Detect which cell encompasses the target text, then output its (X, Y) center coordinate. 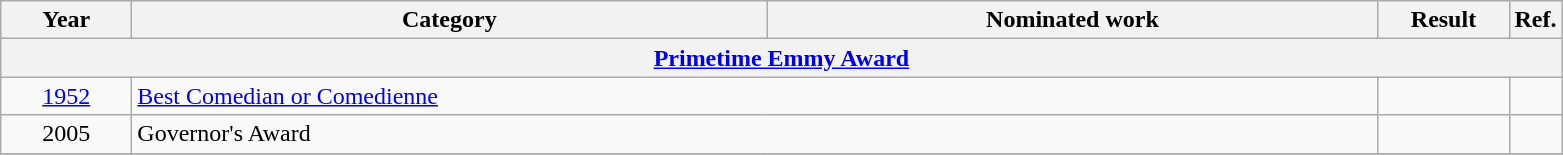
Nominated work (1072, 20)
Result (1444, 20)
Ref. (1536, 20)
Best Comedian or Comedienne (755, 96)
2005 (66, 134)
Category (450, 20)
Governor's Award (755, 134)
Year (66, 20)
Primetime Emmy Award (782, 58)
1952 (66, 96)
